From the cell containing the given text, extract its center point as (x, y) coordinate. 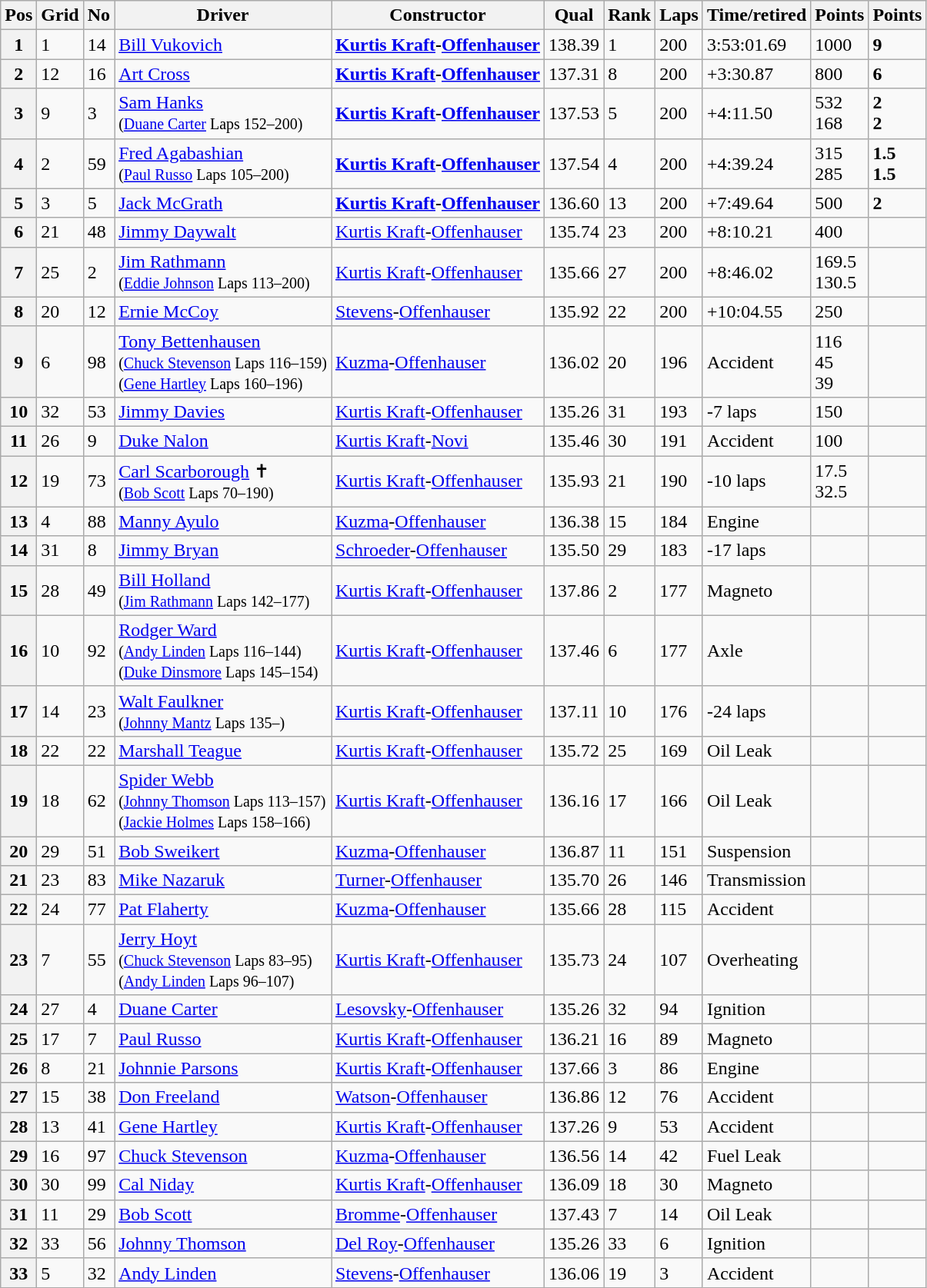
+7:49.64 (756, 203)
193 (679, 411)
Pat Flaherty (223, 910)
Axle (756, 651)
Bill Holland (Jim Rathmann Laps 142–177) (223, 591)
100 (840, 441)
115 (679, 910)
135.50 (574, 551)
Manny Ayulo (223, 521)
Mike Nazaruk (223, 880)
137.46 (574, 651)
Jerry Hoyt(Chuck Stevenson Laps 83–95)(Andy Linden Laps 96–107) (223, 960)
Qual (574, 15)
41 (98, 1127)
184 (679, 521)
135.74 (574, 232)
116 45 39 (840, 361)
151 (679, 851)
135.73 (574, 960)
Bromme-Offenhauser (437, 1214)
Paul Russo (223, 1039)
2 2 (897, 114)
146 (679, 880)
Spider Webb(Johnny Thomson Laps 113–157)(Jackie Holmes Laps 158–166) (223, 800)
Kurtis Kraft-Novi (437, 441)
88 (98, 521)
38 (98, 1097)
Watson-Offenhauser (437, 1097)
137.11 (574, 711)
137.26 (574, 1127)
Ernie McCoy (223, 311)
Schroeder-Offenhauser (437, 551)
No (98, 15)
135.93 (574, 481)
Rank (629, 15)
Duke Nalon (223, 441)
Johnny Thomson (223, 1243)
49 (98, 591)
-17 laps (756, 551)
59 (98, 163)
62 (98, 800)
400 (840, 232)
Marshall Teague (223, 751)
Laps (679, 15)
135.72 (574, 751)
Gene Hartley (223, 1127)
136.16 (574, 800)
Sam Hanks(Duane Carter Laps 152–200) (223, 114)
Time/retired (756, 15)
1000 (840, 45)
Cal Niday (223, 1185)
137.31 (574, 74)
138.39 (574, 45)
+4:11.50 (756, 114)
Fred Agabashian(Paul Russo Laps 105–200) (223, 163)
250 (840, 311)
Suspension (756, 851)
Lesovsky-Offenhauser (437, 1010)
107 (679, 960)
Jack McGrath (223, 203)
136.86 (574, 1097)
137.86 (574, 591)
137.54 (574, 163)
137.66 (574, 1068)
Duane Carter (223, 1010)
Chuck Stevenson (223, 1156)
Don Freeland (223, 1097)
94 (679, 1010)
76 (679, 1097)
92 (98, 651)
Andy Linden (223, 1273)
Johnnie Parsons (223, 1068)
Jimmy Davies (223, 411)
83 (98, 880)
-24 laps (756, 711)
89 (679, 1039)
135.92 (574, 311)
Driver (223, 15)
Carl Scarborough ✝(Bob Scott Laps 70–190) (223, 481)
Del Roy-Offenhauser (437, 1243)
Jimmy Daywalt (223, 232)
169.5 130.5 (840, 272)
315 285 (840, 163)
136.87 (574, 851)
77 (98, 910)
+10:04.55 (756, 311)
800 (840, 74)
Pos (18, 15)
98 (98, 361)
+4:39.24 (756, 163)
+8:10.21 (756, 232)
137.53 (574, 114)
48 (98, 232)
135.46 (574, 441)
55 (98, 960)
Fuel Leak (756, 1156)
196 (679, 361)
150 (840, 411)
Rodger Ward(Andy Linden Laps 116–144)(Duke Dinsmore Laps 145–154) (223, 651)
166 (679, 800)
183 (679, 551)
Tony Bettenhausen(Chuck Stevenson Laps 116–159)(Gene Hartley Laps 160–196) (223, 361)
17.5 32.5 (840, 481)
500 (840, 203)
137.43 (574, 1214)
136.56 (574, 1156)
99 (98, 1185)
136.09 (574, 1185)
+8:46.02 (756, 272)
Overheating (756, 960)
51 (98, 851)
Art Cross (223, 74)
Walt Faulkner(Johnny Mantz Laps 135–) (223, 711)
136.06 (574, 1273)
176 (679, 711)
Grid (60, 15)
136.60 (574, 203)
169 (679, 751)
191 (679, 441)
Constructor (437, 15)
56 (98, 1243)
Bill Vukovich (223, 45)
86 (679, 1068)
73 (98, 481)
Transmission (756, 880)
Turner-Offenhauser (437, 880)
1.5 1.5 (897, 163)
136.38 (574, 521)
-10 laps (756, 481)
3:53:01.69 (756, 45)
190 (679, 481)
+3:30.87 (756, 74)
135.70 (574, 880)
42 (679, 1156)
-7 laps (756, 411)
136.02 (574, 361)
532 168 (840, 114)
Jim Rathmann(Eddie Johnson Laps 113–200) (223, 272)
Bob Scott (223, 1214)
136.21 (574, 1039)
Bob Sweikert (223, 851)
97 (98, 1156)
Jimmy Bryan (223, 551)
